Scan for the cell matching the given text and deliver its [x, y] coordinate at center. 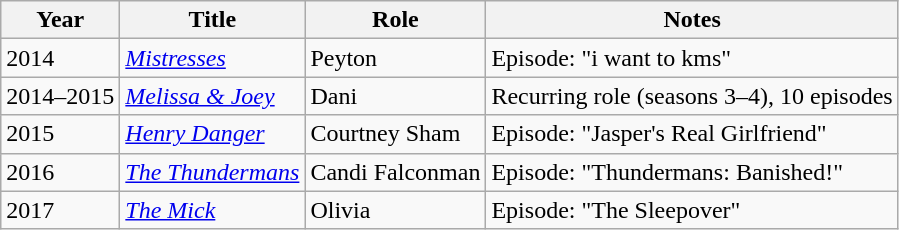
Episode: "The Sleepover" [692, 210]
Dani [396, 96]
Melissa & Joey [212, 96]
Year [60, 20]
Courtney Sham [396, 134]
Notes [692, 20]
Henry Danger [212, 134]
Episode: "Jasper's Real Girlfriend" [692, 134]
Episode: "i want to kms" [692, 58]
Role [396, 20]
Recurring role (seasons 3–4), 10 episodes [692, 96]
Mistresses [212, 58]
2016 [60, 172]
2017 [60, 210]
Candi Falconman [396, 172]
Peyton [396, 58]
2014 [60, 58]
The Thundermans [212, 172]
The Mick [212, 210]
Episode: "Thundermans: Banished!" [692, 172]
Olivia [396, 210]
Title [212, 20]
2014–2015 [60, 96]
2015 [60, 134]
